Pinpoint the cell where the given text exists, returning its (x, y) midpoint coordinate. 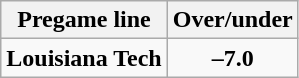
Over/under (232, 20)
–7.0 (232, 58)
Louisiana Tech (84, 58)
Pregame line (84, 20)
